Detect which cell encompasses the target text, then output its (X, Y) center coordinate. 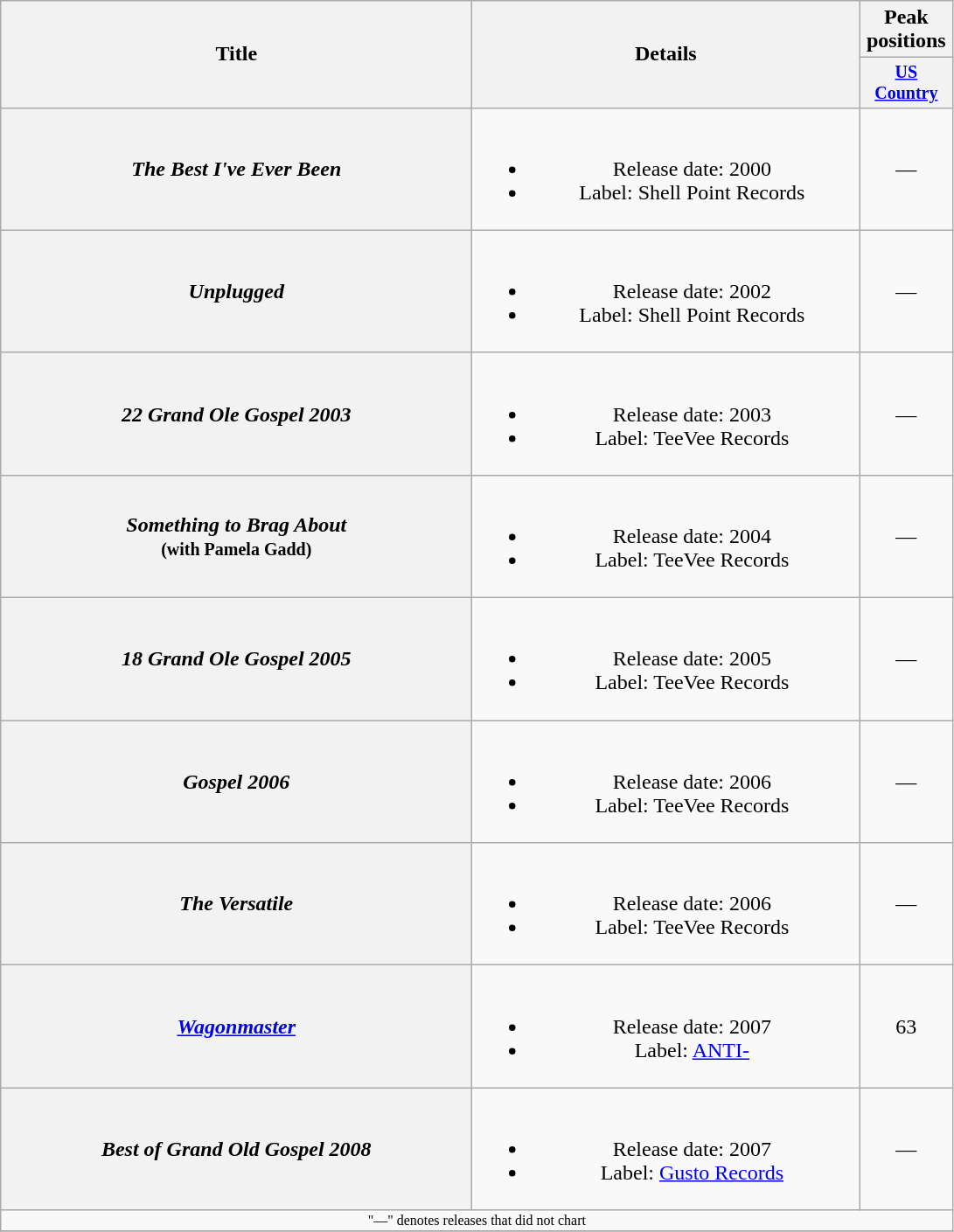
The Best I've Ever Been (236, 169)
Release date: 2002Label: Shell Point Records (666, 291)
Wagonmaster (236, 1027)
Release date: 2000Label: Shell Point Records (666, 169)
18 Grand Ole Gospel 2005 (236, 659)
Release date: 2007Label: Gusto Records (666, 1149)
US Country (906, 82)
Release date: 2007Label: ANTI- (666, 1027)
Peak positions (906, 30)
Details (666, 54)
Best of Grand Old Gospel 2008 (236, 1149)
"—" denotes releases that did not chart (477, 1221)
Release date: 2004Label: TeeVee Records (666, 536)
The Versatile (236, 904)
Release date: 2003Label: TeeVee Records (666, 414)
Gospel 2006 (236, 782)
Unplugged (236, 291)
Something to Brag About(with Pamela Gadd) (236, 536)
22 Grand Ole Gospel 2003 (236, 414)
Release date: 2005Label: TeeVee Records (666, 659)
Title (236, 54)
63 (906, 1027)
